From the cell containing the given text, extract its center point as (X, Y) coordinate. 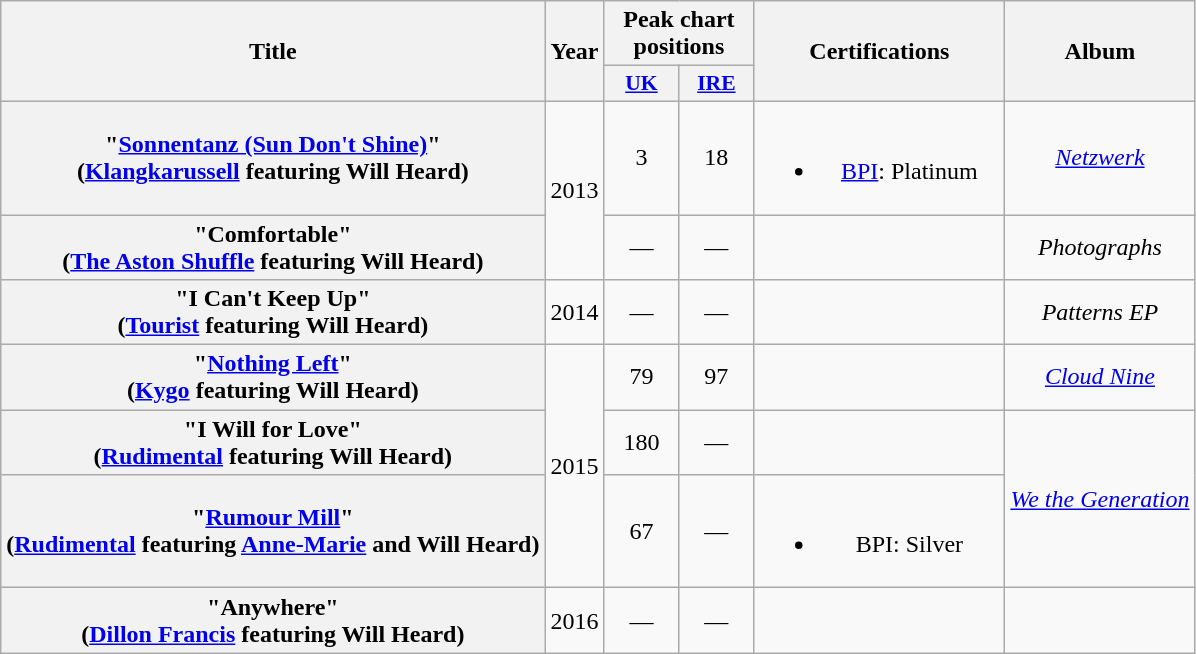
Photographs (1100, 246)
IRE (716, 84)
67 (642, 532)
We the Generation (1100, 499)
Netzwerk (1100, 158)
2015 (574, 466)
"Comfortable"(The Aston Shuffle featuring Will Heard) (273, 246)
2014 (574, 312)
97 (716, 378)
2013 (574, 190)
"Sonnentanz (Sun Don't Shine)"(Klangkarussell featuring Will Heard) (273, 158)
UK (642, 84)
3 (642, 158)
BPI: Platinum (880, 158)
"I Can't Keep Up"(Tourist featuring Will Heard) (273, 312)
Year (574, 52)
Cloud Nine (1100, 378)
"Anywhere"(Dillon Francis featuring Will Heard) (273, 620)
79 (642, 378)
"Rumour Mill"(Rudimental featuring Anne-Marie and Will Heard) (273, 532)
Certifications (880, 52)
18 (716, 158)
Album (1100, 52)
Patterns EP (1100, 312)
BPI: Silver (880, 532)
Title (273, 52)
2016 (574, 620)
Peak chart positions (679, 34)
"I Will for Love"(Rudimental featuring Will Heard) (273, 442)
180 (642, 442)
"Nothing Left"(Kygo featuring Will Heard) (273, 378)
